Find where the given text appears and provide that cell's center as (x, y) coordinate. 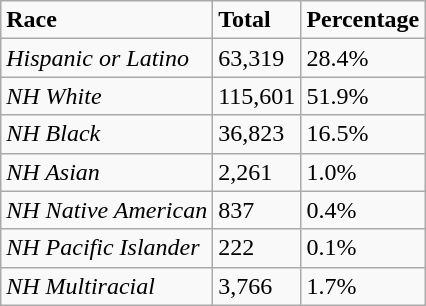
0.1% (363, 248)
NH Asian (107, 172)
28.4% (363, 58)
2,261 (257, 172)
222 (257, 248)
837 (257, 210)
NH Black (107, 134)
Percentage (363, 20)
1.7% (363, 286)
16.5% (363, 134)
NH Native American (107, 210)
NH Multiracial (107, 286)
115,601 (257, 96)
NH Pacific Islander (107, 248)
3,766 (257, 286)
63,319 (257, 58)
Total (257, 20)
36,823 (257, 134)
NH White (107, 96)
Hispanic or Latino (107, 58)
Race (107, 20)
51.9% (363, 96)
0.4% (363, 210)
1.0% (363, 172)
